Find where the given text appears and provide that cell's center as [x, y] coordinate. 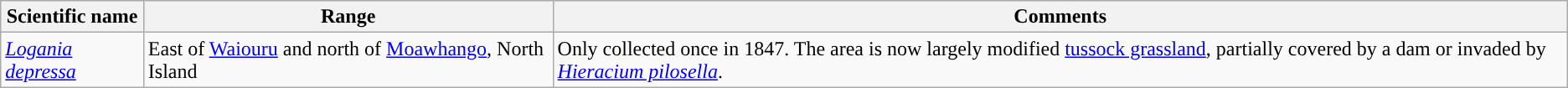
Comments [1060, 17]
Range [348, 17]
Logania depressa [72, 60]
Only collected once in 1847. The area is now largely modified tussock grassland, partially covered by a dam or invaded by Hieracium pilosella. [1060, 60]
Scientific name [72, 17]
East of Waiouru and north of Moawhango, North Island [348, 60]
